Provide the [x, y] coordinate of the cell's center where the given text is located.  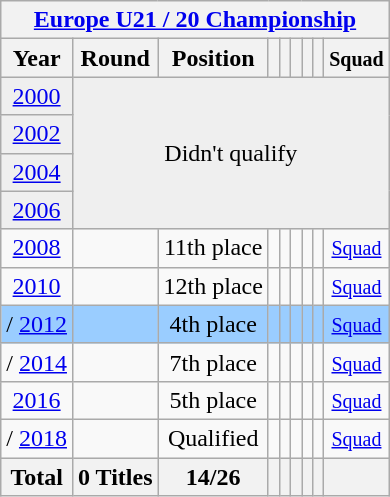
Position [213, 58]
2006 [37, 210]
2008 [37, 248]
/ 2014 [37, 362]
/ 2012 [37, 324]
Qualified [213, 438]
/ 2018 [37, 438]
Europe U21 / 20 Championship [195, 20]
2010 [37, 286]
2004 [37, 172]
Total [37, 477]
2002 [37, 134]
2016 [37, 400]
Didn't qualify [230, 153]
Year [37, 58]
11th place [213, 248]
12th place [213, 286]
Round [115, 58]
7th place [213, 362]
14/26 [213, 477]
0 Titles [115, 477]
2000 [37, 96]
4th place [213, 324]
5th place [213, 400]
